Scan for the cell matching the given text and deliver its (x, y) coordinate at center. 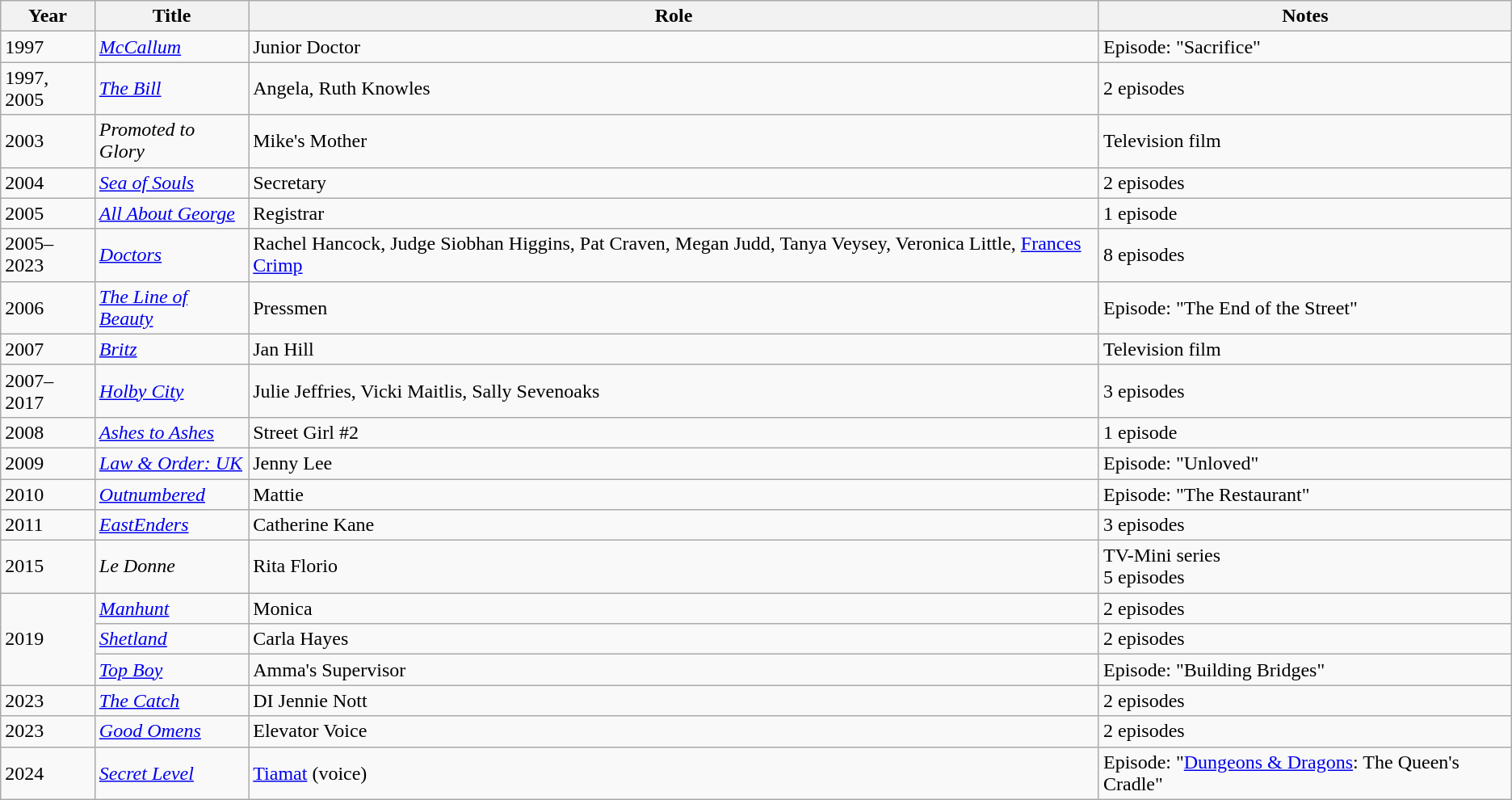
Episode: "The End of the Street" (1305, 307)
Catherine Kane (674, 525)
1997 (48, 47)
2004 (48, 183)
Carla Hayes (674, 639)
Monica (674, 608)
Amma's Supervisor (674, 670)
Secret Level (171, 773)
2019 (48, 639)
Outnumbered (171, 494)
EastEnders (171, 525)
Elevator Voice (674, 731)
Episode: "Dungeons & Dragons: The Queen's Cradle" (1305, 773)
Pressmen (674, 307)
Ashes to Ashes (171, 432)
Jenny Lee (674, 463)
2007 (48, 349)
Law & Order: UK (171, 463)
The Line of Beauty (171, 307)
2015 (48, 567)
Jan Hill (674, 349)
Episode: "Sacrifice" (1305, 47)
Doctors (171, 255)
Angela, Ruth Knowles (674, 89)
2011 (48, 525)
Promoted to Glory (171, 141)
Shetland (171, 639)
Junior Doctor (674, 47)
Year (48, 16)
Title (171, 16)
Good Omens (171, 731)
2003 (48, 141)
2010 (48, 494)
DI Jennie Nott (674, 701)
Manhunt (171, 608)
Episode: "Building Bridges" (1305, 670)
2005–2023 (48, 255)
Registrar (674, 213)
The Catch (171, 701)
Episode: "The Restaurant" (1305, 494)
2009 (48, 463)
2008 (48, 432)
2007–2017 (48, 391)
Sea of Souls (171, 183)
TV-Mini series5 episodes (1305, 567)
Episode: "Unloved" (1305, 463)
Secretary (674, 183)
2006 (48, 307)
Le Donne (171, 567)
2024 (48, 773)
Rita Florio (674, 567)
Holby City (171, 391)
Mike's Mother (674, 141)
Role (674, 16)
8 episodes (1305, 255)
Rachel Hancock, Judge Siobhan Higgins, Pat Craven, Megan Judd, Tanya Veysey, Veronica Little, Frances Crimp (674, 255)
2005 (48, 213)
All About George (171, 213)
Britz (171, 349)
The Bill (171, 89)
Mattie (674, 494)
Street Girl #2 (674, 432)
Julie Jeffries, Vicki Maitlis, Sally Sevenoaks (674, 391)
1997, 2005 (48, 89)
Top Boy (171, 670)
Notes (1305, 16)
Tiamat (voice) (674, 773)
McCallum (171, 47)
